From the cell containing the given text, extract its center point as [X, Y] coordinate. 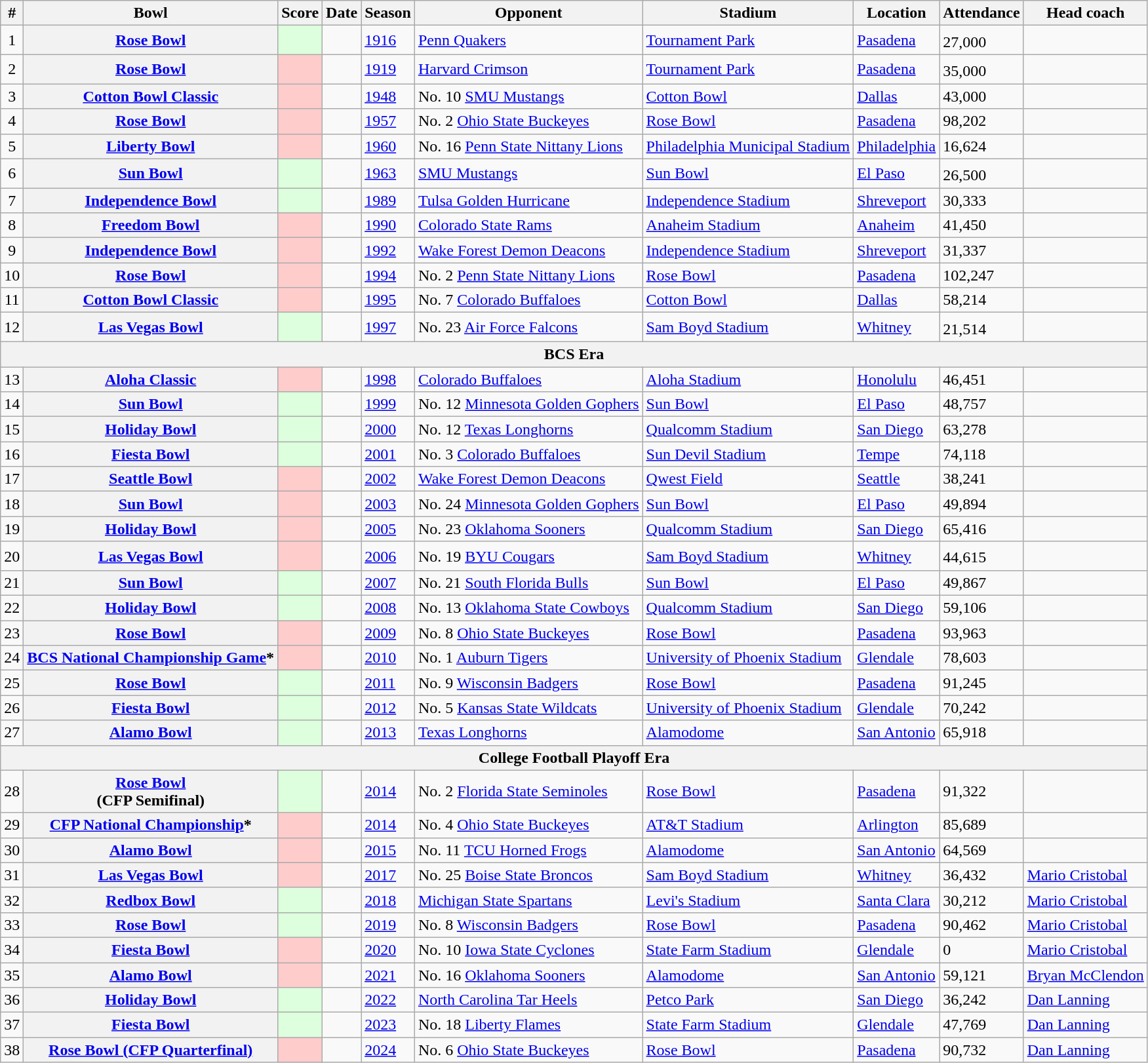
2017 [388, 875]
15 [12, 429]
Colorado Buffaloes [528, 379]
2002 [388, 479]
2000 [388, 429]
90,462 [981, 925]
8 [12, 225]
30 [12, 850]
No. 2 Florida State Seminoles [528, 792]
2018 [388, 900]
19 [12, 529]
63,278 [981, 429]
No. 16 Oklahoma Sooners [528, 975]
Anaheim Stadium [748, 225]
93,963 [981, 633]
2008 [388, 608]
64,569 [981, 850]
Harvard Crimson [528, 69]
22 [12, 608]
Season [388, 13]
18 [12, 504]
2010 [388, 658]
No. 8 Wisconsin Badgers [528, 925]
Stadium [748, 13]
38 [12, 1050]
31 [12, 875]
Sun Devil Stadium [748, 454]
Aloha Classic [151, 379]
12 [12, 328]
27 [12, 733]
65,416 [981, 529]
No. 2 Ohio State Buckeyes [528, 121]
65,918 [981, 733]
2013 [388, 733]
91,245 [981, 683]
Bowl [151, 13]
2019 [388, 925]
2011 [388, 683]
2023 [388, 1025]
Head coach [1086, 13]
26 [12, 708]
44,615 [981, 556]
9 [12, 250]
No. 19 BYU Cougars [528, 556]
37 [12, 1025]
6 [12, 173]
No. 25 Boise State Broncos [528, 875]
Philadelphia [897, 146]
Tulsa Golden Hurricane [528, 201]
27,000 [981, 41]
31,337 [981, 250]
BCS National Championship Game* [151, 658]
Seattle Bowl [151, 479]
24 [12, 658]
College Football Playoff Era [574, 758]
11 [12, 300]
SMU Mustangs [528, 173]
1960 [388, 146]
Honolulu [897, 379]
Location [897, 13]
Santa Clara [897, 900]
No. 10 SMU Mustangs [528, 96]
Texas Longhorns [528, 733]
32 [12, 900]
3 [12, 96]
No. 6 Ohio State Buckeyes [528, 1050]
No. 5 Kansas State Wildcats [528, 708]
2012 [388, 708]
No. 9 Wisconsin Badgers [528, 683]
No. 12 Texas Longhorns [528, 429]
2015 [388, 850]
0 [981, 950]
58,214 [981, 300]
Freedom Bowl [151, 225]
1997 [388, 328]
7 [12, 201]
No. 23 Oklahoma Sooners [528, 529]
# [12, 13]
2 [12, 69]
Colorado State Rams [528, 225]
49,894 [981, 504]
No. 8 Ohio State Buckeyes [528, 633]
30,333 [981, 201]
1995 [388, 300]
1994 [388, 275]
Date [342, 13]
2005 [388, 529]
2001 [388, 454]
No. 4 Ohio State Buckeyes [528, 825]
Tempe [897, 454]
1992 [388, 250]
AT&T Stadium [748, 825]
1957 [388, 121]
2024 [388, 1050]
2020 [388, 950]
1 [12, 41]
28 [12, 792]
26,500 [981, 173]
30,212 [981, 900]
102,247 [981, 275]
91,322 [981, 792]
78,603 [981, 658]
North Carolina Tar Heels [528, 1000]
Qwest Field [748, 479]
No. 23 Air Force Falcons [528, 328]
41,450 [981, 225]
No. 24 Minnesota Golden Gophers [528, 504]
Philadelphia Municipal Stadium [748, 146]
Attendance [981, 13]
16 [12, 454]
Score [300, 13]
1989 [388, 201]
Seattle [897, 479]
1916 [388, 41]
90,732 [981, 1050]
5 [12, 146]
2007 [388, 583]
1919 [388, 69]
1948 [388, 96]
98,202 [981, 121]
CFP National Championship* [151, 825]
38,241 [981, 479]
Liberty Bowl [151, 146]
20 [12, 556]
10 [12, 275]
No. 1 Auburn Tigers [528, 658]
No. 2 Penn State Nittany Lions [528, 275]
Anaheim [897, 225]
25 [12, 683]
Opponent [528, 13]
46,451 [981, 379]
43,000 [981, 96]
36,432 [981, 875]
Petco Park [748, 1000]
Bryan McClendon [1086, 975]
1963 [388, 173]
85,689 [981, 825]
23 [12, 633]
Penn Quakers [528, 41]
No. 18 Liberty Flames [528, 1025]
No. 11 TCU Horned Frogs [528, 850]
33 [12, 925]
Rose Bowl(CFP Semifinal) [151, 792]
Arlington [897, 825]
13 [12, 379]
29 [12, 825]
17 [12, 479]
No. 16 Penn State Nittany Lions [528, 146]
Rose Bowl (CFP Quarterfinal) [151, 1050]
Levi's Stadium [748, 900]
2022 [388, 1000]
No. 21 South Florida Bulls [528, 583]
No. 3 Colorado Buffaloes [528, 454]
1999 [388, 404]
21,514 [981, 328]
No. 10 Iowa State Cyclones [528, 950]
Redbox Bowl [151, 900]
36 [12, 1000]
No. 12 Minnesota Golden Gophers [528, 404]
Aloha Stadium [748, 379]
2003 [388, 504]
35,000 [981, 69]
4 [12, 121]
14 [12, 404]
2021 [388, 975]
No. 13 Oklahoma State Cowboys [528, 608]
No. 7 Colorado Buffaloes [528, 300]
59,106 [981, 608]
BCS Era [574, 355]
21 [12, 583]
2006 [388, 556]
74,118 [981, 454]
47,769 [981, 1025]
1998 [388, 379]
1990 [388, 225]
Michigan State Spartans [528, 900]
35 [12, 975]
36,242 [981, 1000]
48,757 [981, 404]
59,121 [981, 975]
34 [12, 950]
70,242 [981, 708]
2009 [388, 633]
16,624 [981, 146]
49,867 [981, 583]
